From the cell containing the given text, extract its center point as [X, Y] coordinate. 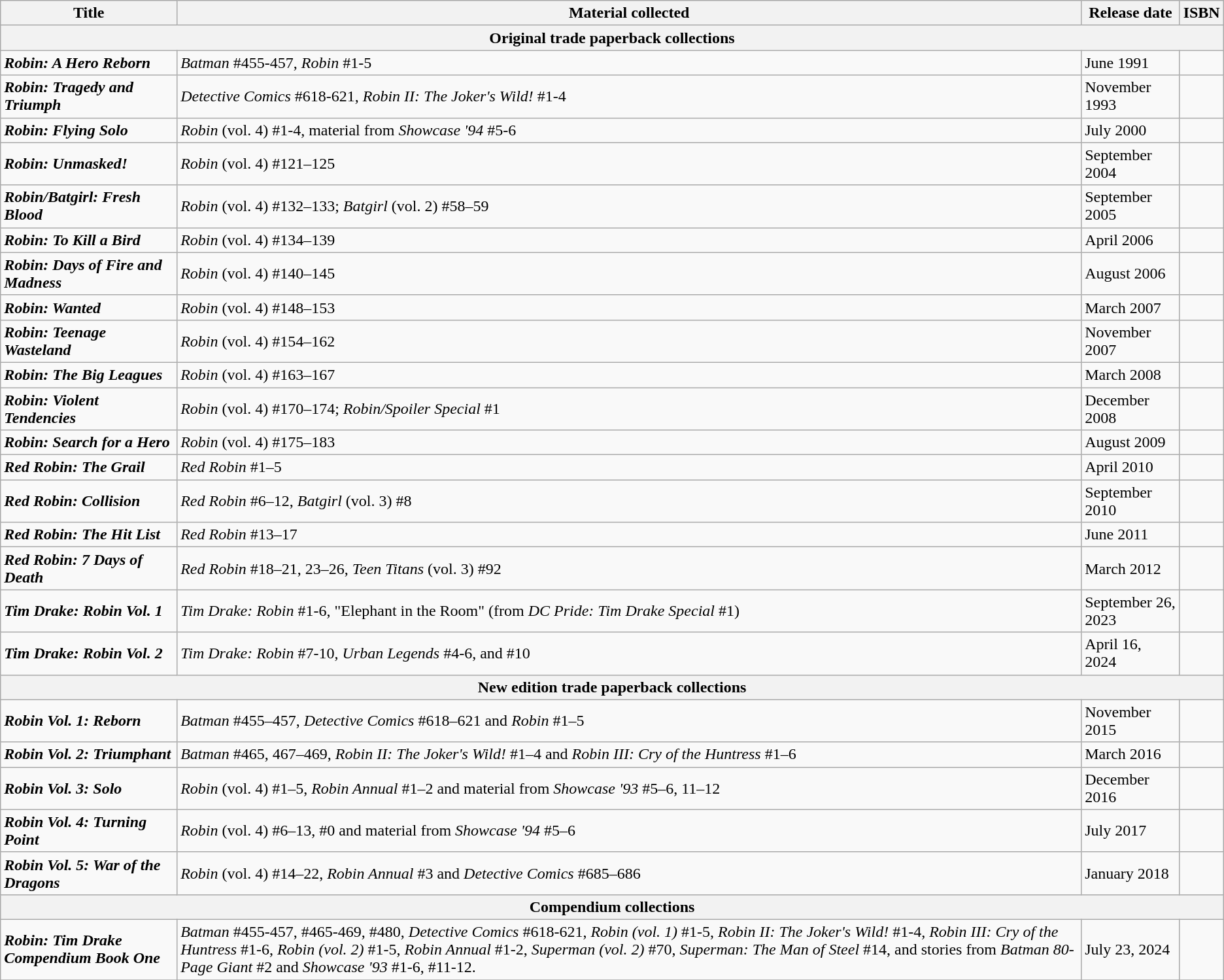
Robin Vol. 5: War of the Dragons [89, 873]
Robin: The Big Leagues [89, 375]
Red Robin: 7 Days of Death [89, 569]
Robin: A Hero Reborn [89, 63]
Red Robin: Collision [89, 501]
January 2018 [1130, 873]
Red Robin: The Grail [89, 467]
June 1991 [1130, 63]
Robin Vol. 2: Triumphant [89, 754]
Robin (vol. 4) #132–133; Batgirl (vol. 2) #58–59 [629, 207]
Robin (vol. 4) #154–162 [629, 341]
Detective Comics #618-621, Robin II: The Joker's Wild! #1-4 [629, 97]
Robin (vol. 4) #148–153 [629, 307]
Robin Vol. 4: Turning Point [89, 830]
Red Robin #13–17 [629, 535]
Batman #455–457, Detective Comics #618–621 and Robin #1–5 [629, 720]
Robin: Flying Solo [89, 130]
April 16, 2024 [1130, 654]
Material collected [629, 13]
Robin (vol. 4) #170–174; Robin/Spoiler Special #1 [629, 408]
Robin: Days of Fire and Madness [89, 273]
Robin Vol. 1: Reborn [89, 720]
September 2005 [1130, 207]
November 2015 [1130, 720]
Robin (vol. 4) #134–139 [629, 240]
Red Robin #1–5 [629, 467]
June 2011 [1130, 535]
Red Robin: The Hit List [89, 535]
September 2010 [1130, 501]
New edition trade paperback collections [612, 687]
Robin (vol. 4) #1–5, Robin Annual #1–2 and material from Showcase '93 #5–6, 11–12 [629, 788]
ISBN [1202, 13]
November 1993 [1130, 97]
Tim Drake: Robin Vol. 2 [89, 654]
Robin (vol. 4) #163–167 [629, 375]
April 2006 [1130, 240]
Robin (vol. 4) #121–125 [629, 163]
Red Robin #6–12, Batgirl (vol. 3) #8 [629, 501]
December 2016 [1130, 788]
Compendium collections [612, 907]
August 2006 [1130, 273]
March 2008 [1130, 375]
September 2004 [1130, 163]
November 2007 [1130, 341]
December 2008 [1130, 408]
Release date [1130, 13]
Robin: Teenage Wasteland [89, 341]
March 2012 [1130, 569]
Robin (vol. 4) #14–22, Robin Annual #3 and Detective Comics #685–686 [629, 873]
Robin: To Kill a Bird [89, 240]
Title [89, 13]
Original trade paperback collections [612, 38]
Batman #465, 467–469, Robin II: The Joker's Wild! #1–4 and Robin III: Cry of the Huntress #1–6 [629, 754]
Robin (vol. 4) #1-4, material from Showcase '94 #5-6 [629, 130]
Robin: Tragedy and Triumph [89, 97]
Batman #455-457, Robin #1-5 [629, 63]
July 2017 [1130, 830]
Tim Drake: Robin Vol. 1 [89, 611]
Robin: Tim Drake Compendium Book One [89, 949]
March 2016 [1130, 754]
Robin: Search for a Hero [89, 443]
Tim Drake: Robin #7-10, Urban Legends #4-6, and #10 [629, 654]
Robin: Wanted [89, 307]
Robin Vol. 3: Solo [89, 788]
September 26, 2023 [1130, 611]
Robin (vol. 4) #140–145 [629, 273]
March 2007 [1130, 307]
Robin (vol. 4) #6–13, #0 and material from Showcase '94 #5–6 [629, 830]
August 2009 [1130, 443]
Robin/Batgirl: Fresh Blood [89, 207]
Robin: Unmasked! [89, 163]
July 2000 [1130, 130]
July 23, 2024 [1130, 949]
Tim Drake: Robin #1-6, "Elephant in the Room" (from DC Pride: Tim Drake Special #1) [629, 611]
Robin (vol. 4) #175–183 [629, 443]
Robin: Violent Tendencies [89, 408]
Red Robin #18–21, 23–26, Teen Titans (vol. 3) #92 [629, 569]
April 2010 [1130, 467]
